Detect which cell encompasses the target text, then output its (X, Y) center coordinate. 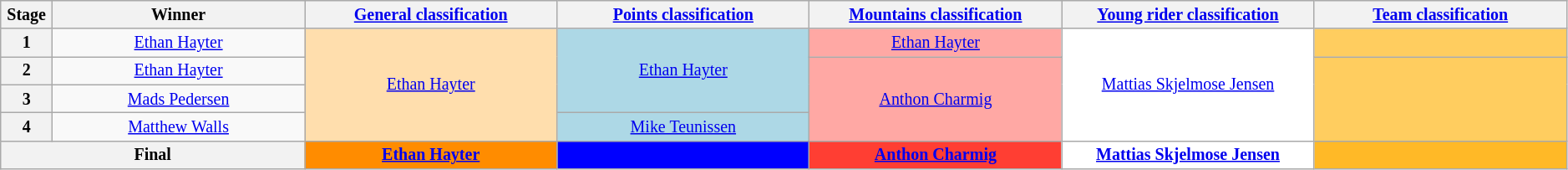
Team classification (1440, 15)
Mike Teunissen (683, 127)
1 (27, 44)
Points classification (683, 15)
General classification (431, 15)
3 (27, 99)
Matthew Walls (179, 127)
Stage (27, 15)
Young rider classification (1188, 15)
Winner (179, 15)
Final (153, 154)
Mads Pedersen (179, 99)
Mountains classification (936, 15)
2 (27, 70)
4 (27, 127)
